Output the (X, Y) coordinate of the center of the cell containing the given text.  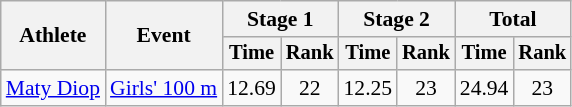
Girls' 100 m (164, 88)
12.69 (252, 88)
Stage 2 (396, 19)
Stage 1 (280, 19)
22 (310, 88)
24.94 (484, 88)
Athlete (53, 36)
Total (513, 19)
12.25 (368, 88)
Event (164, 36)
Maty Diop (53, 88)
